Search for the cell housing the specified text and yield its [X, Y] center coordinate. 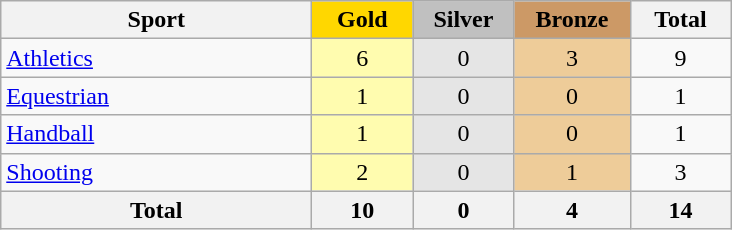
Sport [156, 20]
Shooting [156, 172]
2 [362, 172]
6 [362, 58]
Bronze [572, 20]
Silver [464, 20]
Equestrian [156, 96]
14 [680, 210]
Gold [362, 20]
9 [680, 58]
4 [572, 210]
10 [362, 210]
Handball [156, 134]
Athletics [156, 58]
